Provide the [X, Y] coordinate of the cell's center where the given text is located.  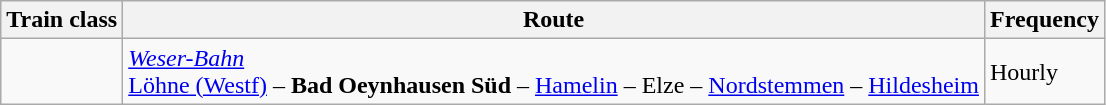
Hourly [1044, 72]
Frequency [1044, 20]
Train class [62, 20]
Weser-BahnLöhne (Westf) – Bad Oeynhausen Süd – Hamelin – Elze – Nordstemmen – Hildesheim [554, 72]
Route [554, 20]
